Capture the cell that displays the provided text and extract its [X, Y] central coordinate. 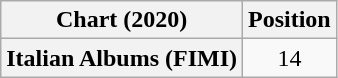
14 [290, 58]
Position [290, 20]
Chart (2020) [122, 20]
Italian Albums (FIMI) [122, 58]
